Detect which cell encompasses the target text, then output its [X, Y] center coordinate. 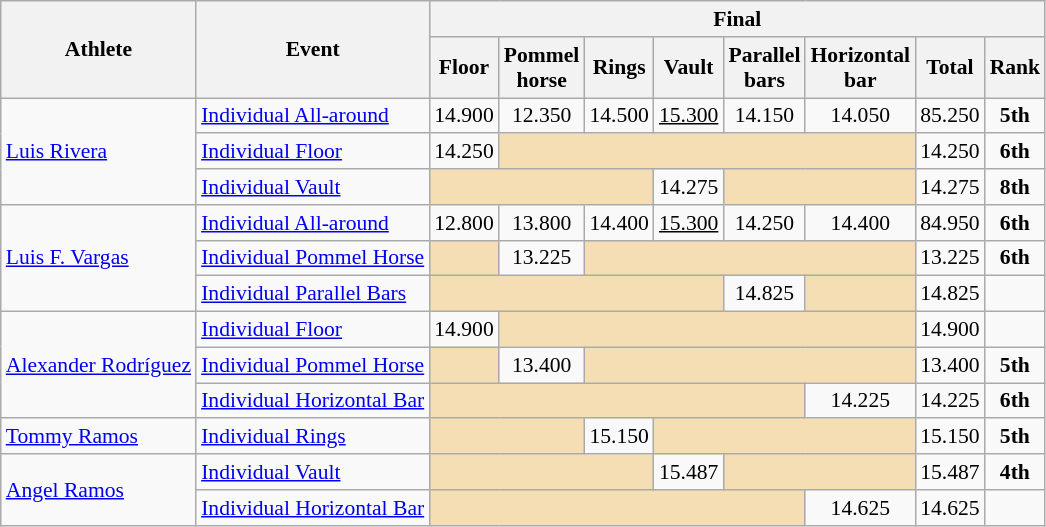
Pommelhorse [542, 68]
Luis F. Vargas [98, 258]
Rank [1016, 68]
85.250 [950, 116]
Individual Parallel Bars [312, 294]
14.150 [764, 116]
12.800 [464, 223]
12.350 [542, 116]
Parallelbars [764, 68]
Luis Rivera [98, 152]
13.800 [542, 223]
14.050 [860, 116]
Event [312, 50]
Final [737, 19]
8th [1016, 187]
Angel Ramos [98, 490]
Athlete [98, 50]
4th [1016, 472]
Individual Rings [312, 437]
84.950 [950, 223]
14.500 [618, 116]
Tommy Ramos [98, 437]
Rings [618, 68]
Horizontalbar [860, 68]
Total [950, 68]
Floor [464, 68]
Vault [688, 68]
Alexander Rodríguez [98, 366]
